Return the (x, y) coordinate for the center point of the cell that contains the specified text.  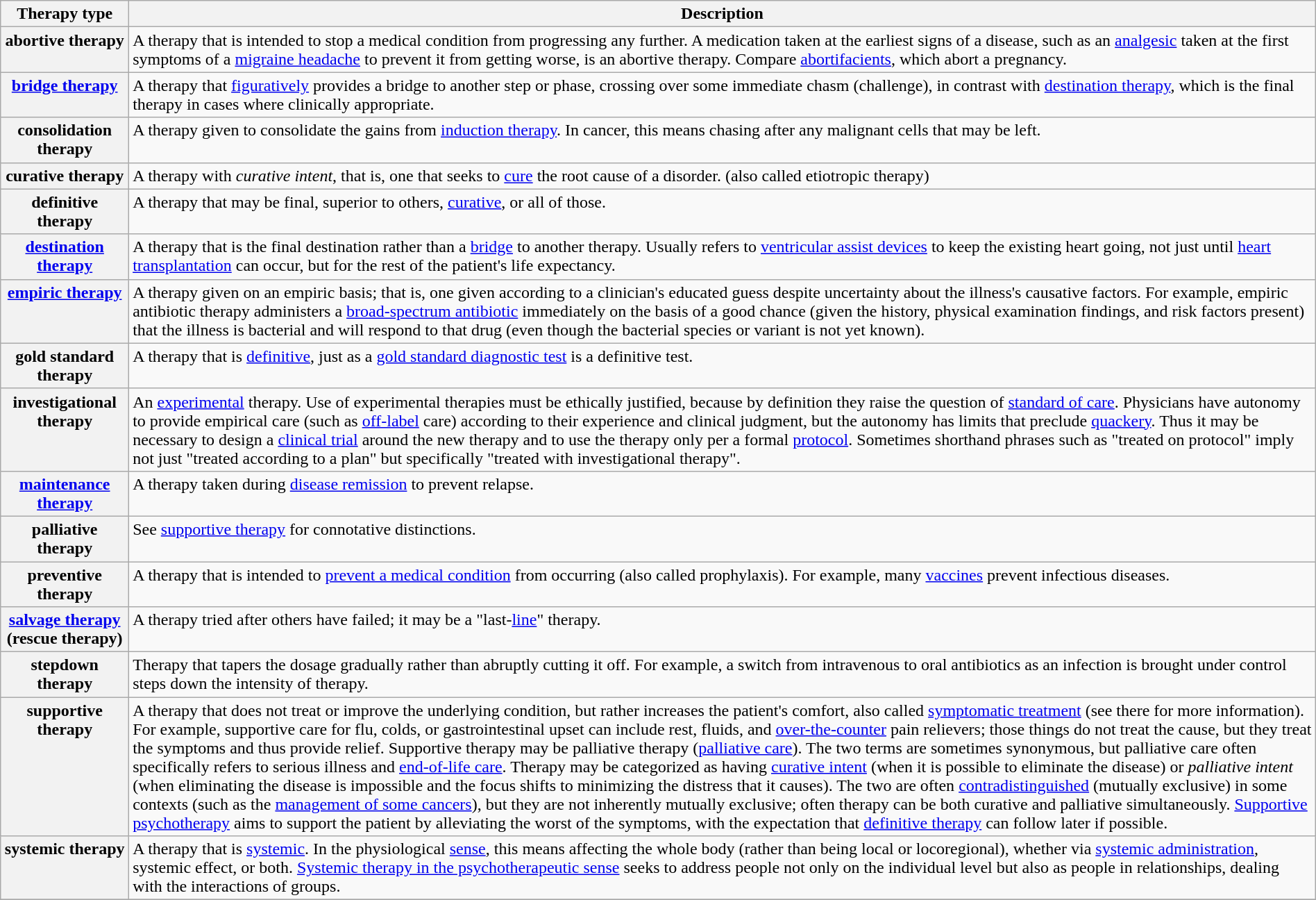
maintenance therapy (65, 493)
abortive therapy (65, 50)
A therapy that may be final, superior to others, curative, or all of those. (723, 211)
investigational therapy (65, 429)
consolidation therapy (65, 140)
empiric therapy (65, 311)
gold standard therapy (65, 365)
A therapy taken during disease remission to prevent relapse. (723, 493)
stepdown therapy (65, 675)
definitive therapy (65, 211)
supportive therapy (65, 767)
curative therapy (65, 176)
destination therapy (65, 257)
See supportive therapy for connotative distinctions. (723, 539)
A therapy that is definitive, just as a gold standard diagnostic test is a definitive test. (723, 365)
preventive therapy (65, 583)
salvage therapy (rescue therapy) (65, 629)
A therapy tried after others have failed; it may be a "last-line" therapy. (723, 629)
Therapy type (65, 14)
A therapy with curative intent, that is, one that seeks to cure the root cause of a disorder. (also called etiotropic therapy) (723, 176)
systemic therapy (65, 868)
A therapy given to consolidate the gains from induction therapy. In cancer, this means chasing after any malignant cells that may be left. (723, 140)
palliative therapy (65, 539)
bridge therapy (65, 94)
Description (723, 14)
